Return (X, Y) of the center of cell containing provided text 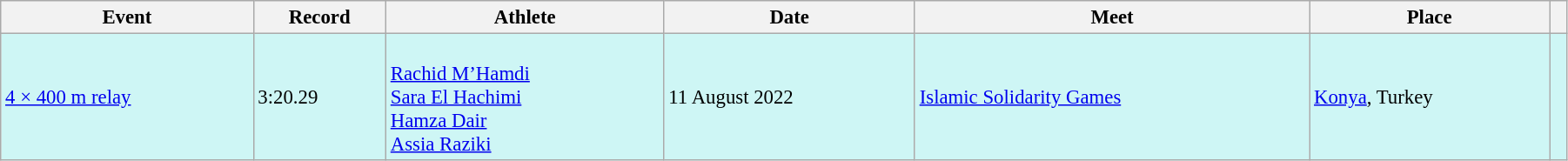
Place (1430, 17)
Islamic Solidarity Games (1112, 97)
Meet (1112, 17)
Athlete (525, 17)
Event (127, 17)
3:20.29 (319, 97)
Date (789, 17)
Record (319, 17)
11 August 2022 (789, 97)
Rachid M’HamdiSara El HachimiHamza DairAssia Raziki (525, 97)
4 × 400 m relay (127, 97)
Konya, Turkey (1430, 97)
